Search for the cell housing the specified text and yield its (x, y) center coordinate. 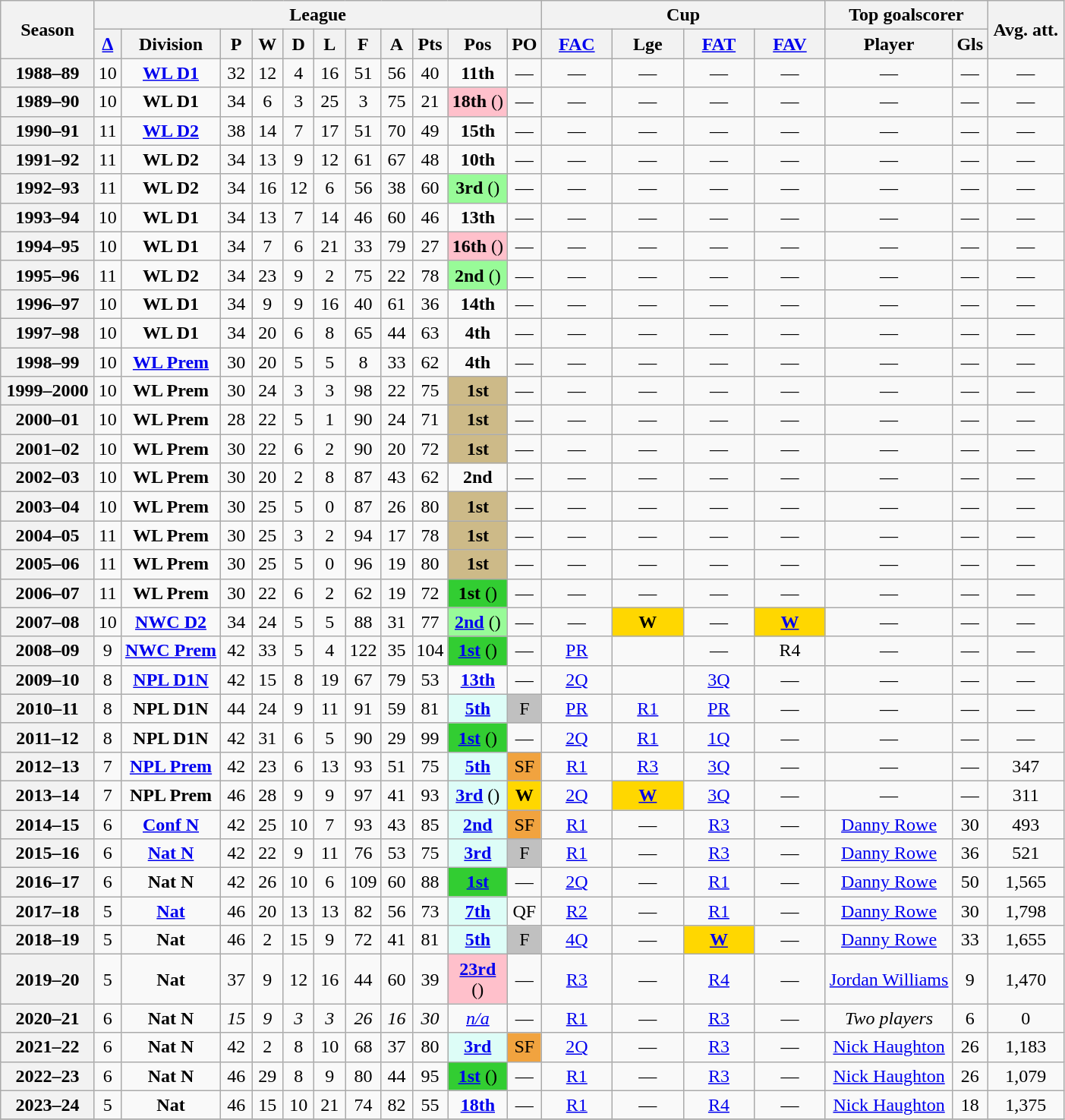
1,565 (1026, 882)
4Q (577, 940)
16th () (478, 246)
1,079 (1026, 1076)
77 (430, 622)
Jordan Williams (889, 980)
95 (430, 1076)
Pos (478, 44)
14th (478, 304)
63 (430, 333)
NWC D2 (170, 622)
Pts (430, 44)
1,375 (1026, 1105)
Division (170, 44)
QF (525, 911)
FAV (790, 44)
49 (430, 131)
18th (478, 1105)
2021–22 (48, 1047)
1996–97 (48, 304)
1997–98 (48, 333)
32 (237, 73)
50 (970, 882)
1,798 (1026, 911)
2003–04 (48, 506)
65 (363, 333)
2009–10 (48, 680)
59 (396, 708)
23rd () (478, 980)
2007–08 (48, 622)
1,470 (1026, 980)
521 (1026, 853)
104 (430, 651)
2018–19 (48, 940)
98 (363, 391)
10th (478, 159)
Two players (889, 1018)
7th (478, 911)
2010–11 (48, 708)
Conf N (170, 824)
18 (970, 1105)
∆ (108, 44)
1,655 (1026, 940)
18th () (478, 102)
85 (430, 824)
1999–2000 (48, 391)
311 (1026, 795)
94 (363, 535)
70 (396, 131)
Cup (683, 15)
35 (396, 651)
D (299, 44)
FAT (719, 44)
Avg. att. (1026, 30)
Player (889, 44)
2023–24 (48, 1105)
493 (1026, 824)
1992–93 (48, 188)
11th (478, 73)
109 (363, 882)
2017–18 (48, 911)
71 (430, 420)
1998–99 (48, 362)
2014–15 (48, 824)
1994–95 (48, 246)
2005–06 (48, 564)
1991–92 (48, 159)
NWC Prem (170, 651)
96 (363, 564)
1995–96 (48, 275)
91 (363, 708)
347 (1026, 766)
2020–21 (48, 1018)
76 (363, 853)
48 (430, 159)
39 (430, 980)
2008–09 (48, 651)
2006–07 (48, 593)
Gls (970, 44)
Lge (648, 44)
1993–94 (48, 217)
2011–12 (48, 737)
15th (478, 131)
2015–16 (48, 853)
2000–01 (48, 420)
1Q (719, 737)
n/a (478, 1018)
2013–14 (48, 795)
2002–03 (48, 478)
PO (525, 44)
Top goalscorer (906, 15)
Season (48, 30)
55 (430, 1105)
2004–05 (48, 535)
68 (363, 1047)
R2 (577, 911)
2019–20 (48, 980)
2001–02 (48, 449)
FAC (577, 44)
73 (430, 911)
P (237, 44)
99 (430, 737)
2012–13 (48, 766)
74 (363, 1105)
A (396, 44)
27 (430, 246)
League (317, 15)
2022–23 (48, 1076)
1990–91 (48, 131)
97 (363, 795)
2016–17 (48, 882)
1989–90 (48, 102)
L (329, 44)
1,183 (1026, 1047)
1988–89 (48, 73)
122 (363, 651)
1 (329, 420)
